Find where the given text appears and provide that cell's center as (x, y) coordinate. 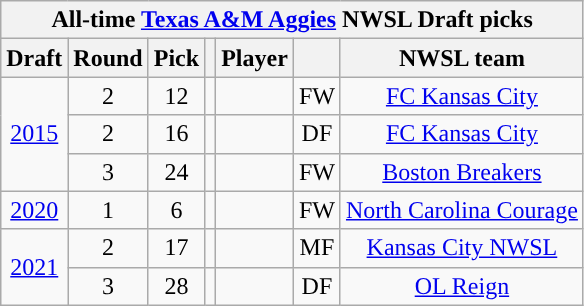
Draft (34, 58)
Pick (176, 58)
OL Reign (462, 286)
MF (316, 248)
28 (176, 286)
6 (176, 210)
24 (176, 172)
2020 (34, 210)
17 (176, 248)
1 (108, 210)
Round (108, 58)
12 (176, 96)
Player (255, 58)
North Carolina Courage (462, 210)
2021 (34, 267)
Kansas City NWSL (462, 248)
NWSL team (462, 58)
16 (176, 134)
All-time Texas A&M Aggies NWSL Draft picks (292, 20)
Boston Breakers (462, 172)
2015 (34, 134)
